Extract the (x, y) coordinate from the center of the cell holding the provided text.  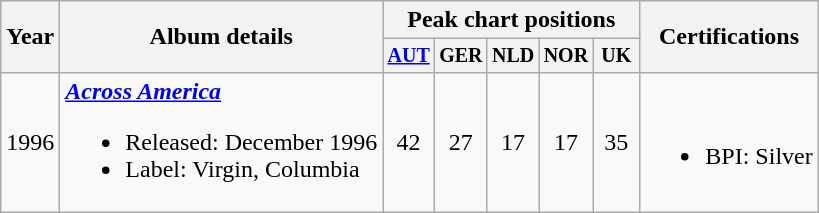
Year (30, 37)
UK (616, 56)
1996 (30, 142)
Peak chart positions (512, 20)
GER (460, 56)
Across AmericaReleased: December 1996Label: Virgin, Columbia (222, 142)
BPI: Silver (729, 142)
Album details (222, 37)
AUT (409, 56)
NOR (566, 56)
27 (460, 142)
Certifications (729, 37)
42 (409, 142)
35 (616, 142)
NLD (513, 56)
